Capture the cell that displays the provided text and extract its (X, Y) central coordinate. 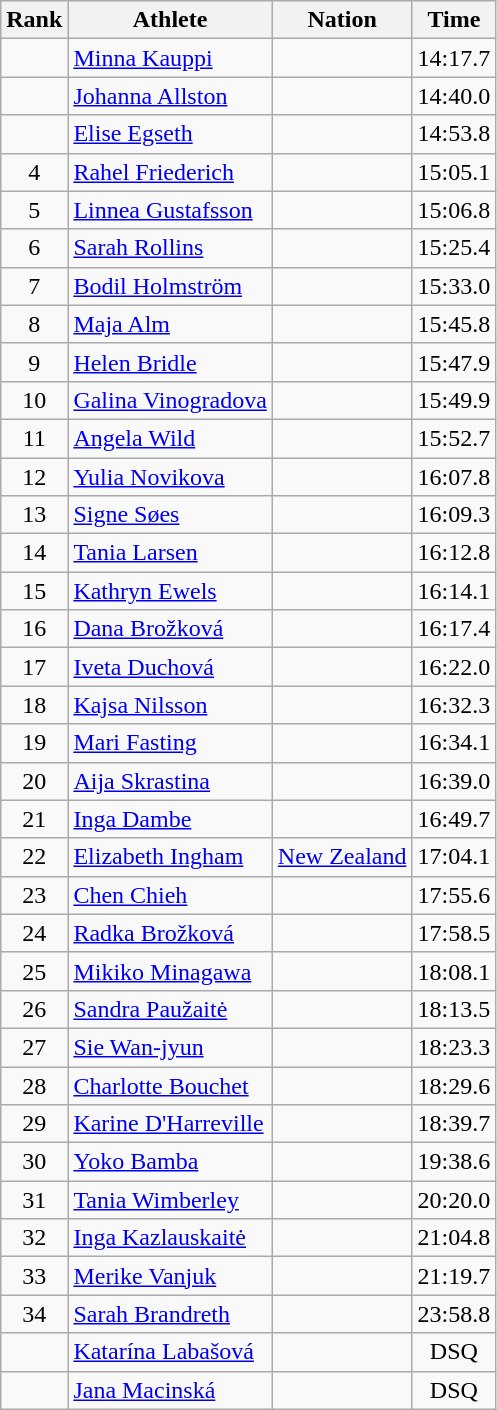
8 (34, 324)
15:33.0 (454, 286)
Jana Macinská (170, 1390)
13 (34, 515)
11 (34, 438)
30 (34, 1162)
16 (34, 629)
25 (34, 971)
10 (34, 400)
15 (34, 591)
17:55.6 (454, 895)
Dana Brožková (170, 629)
24 (34, 933)
17 (34, 667)
Elise Egseth (170, 134)
14 (34, 553)
23 (34, 895)
Inga Kazlauskaitė (170, 1238)
Kajsa Nilsson (170, 705)
18:29.6 (454, 1085)
16:07.8 (454, 477)
Nation (342, 20)
Yoko Bamba (170, 1162)
Katarína Labašová (170, 1352)
34 (34, 1314)
5 (34, 210)
28 (34, 1085)
14:53.8 (454, 134)
15:49.9 (454, 400)
Time (454, 20)
18:23.3 (454, 1047)
18:08.1 (454, 971)
Linnea Gustafsson (170, 210)
Helen Bridle (170, 362)
Bodil Holmström (170, 286)
4 (34, 172)
18:13.5 (454, 1009)
Iveta Duchová (170, 667)
Kathryn Ewels (170, 591)
14:40.0 (454, 96)
16:22.0 (454, 667)
Yulia Novikova (170, 477)
18:39.7 (454, 1124)
27 (34, 1047)
Charlotte Bouchet (170, 1085)
Signe Søes (170, 515)
17:58.5 (454, 933)
16:14.1 (454, 591)
22 (34, 857)
7 (34, 286)
31 (34, 1200)
15:52.7 (454, 438)
21:19.7 (454, 1276)
16:34.1 (454, 743)
Angela Wild (170, 438)
New Zealand (342, 857)
16:32.3 (454, 705)
23:58.8 (454, 1314)
Tania Larsen (170, 553)
Merike Vanjuk (170, 1276)
21 (34, 819)
Athlete (170, 20)
16:09.3 (454, 515)
18 (34, 705)
Sarah Rollins (170, 248)
Maja Alm (170, 324)
Sandra Paužaitė (170, 1009)
Johanna Allston (170, 96)
20 (34, 781)
32 (34, 1238)
9 (34, 362)
15:05.1 (454, 172)
Elizabeth Ingham (170, 857)
Karine D'Harreville (170, 1124)
Sie Wan-jyun (170, 1047)
6 (34, 248)
29 (34, 1124)
15:47.9 (454, 362)
15:25.4 (454, 248)
33 (34, 1276)
Chen Chieh (170, 895)
Radka Brožková (170, 933)
Mari Fasting (170, 743)
19 (34, 743)
Mikiko Minagawa (170, 971)
Sarah Brandreth (170, 1314)
Minna Kauppi (170, 58)
15:45.8 (454, 324)
16:39.0 (454, 781)
Galina Vinogradova (170, 400)
Inga Dambe (170, 819)
16:12.8 (454, 553)
Tania Wimberley (170, 1200)
17:04.1 (454, 857)
21:04.8 (454, 1238)
Rahel Friederich (170, 172)
14:17.7 (454, 58)
Rank (34, 20)
16:49.7 (454, 819)
Aija Skrastina (170, 781)
19:38.6 (454, 1162)
26 (34, 1009)
15:06.8 (454, 210)
20:20.0 (454, 1200)
12 (34, 477)
16:17.4 (454, 629)
